Find where the given text appears and provide that cell's center as [X, Y] coordinate. 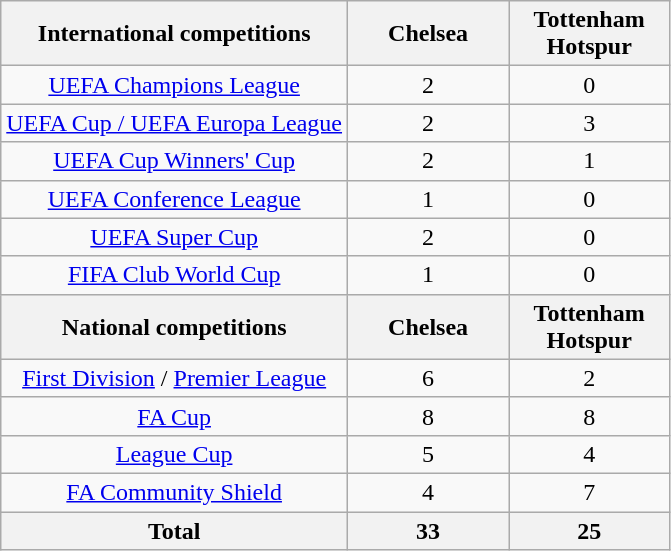
33 [428, 531]
6 [428, 378]
3 [590, 123]
International competitions [174, 34]
FA Community Shield [174, 492]
UEFA Cup / UEFA Europa League [174, 123]
FA Cup [174, 416]
League Cup [174, 454]
25 [590, 531]
5 [428, 454]
7 [590, 492]
UEFA Champions League [174, 85]
First Division / Premier League [174, 378]
UEFA Cup Winners' Cup [174, 161]
UEFA Super Cup [174, 237]
FIFA Club World Cup [174, 275]
National competitions [174, 326]
UEFA Conference League [174, 199]
Total [174, 531]
